Determine the [X, Y] coordinate at the center of the cell enclosing the given text.  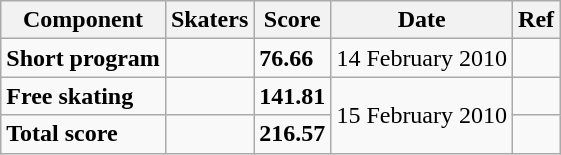
15 February 2010 [422, 115]
Component [84, 20]
216.57 [292, 134]
Short program [84, 58]
Ref [536, 20]
141.81 [292, 96]
Free skating [84, 96]
76.66 [292, 58]
Skaters [209, 20]
Score [292, 20]
14 February 2010 [422, 58]
Total score [84, 134]
Date [422, 20]
